Output the [x, y] coordinate of the center of the cell containing the given text.  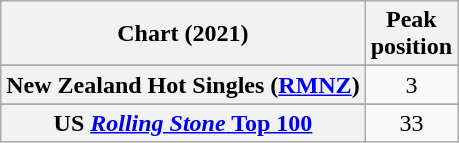
US Rolling Stone Top 100 [183, 123]
3 [411, 85]
Peakposition [411, 34]
New Zealand Hot Singles (RMNZ) [183, 85]
Chart (2021) [183, 34]
33 [411, 123]
